Search for the cell housing the specified text and yield its [X, Y] center coordinate. 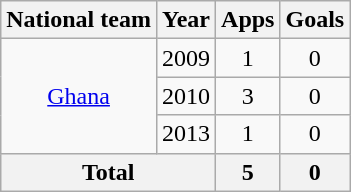
2010 [186, 96]
National team [79, 20]
Year [186, 20]
2013 [186, 134]
Ghana [79, 96]
Apps [248, 20]
Goals [315, 20]
5 [248, 172]
3 [248, 96]
2009 [186, 58]
Total [108, 172]
